Scan for the cell matching the given text and deliver its (x, y) coordinate at center. 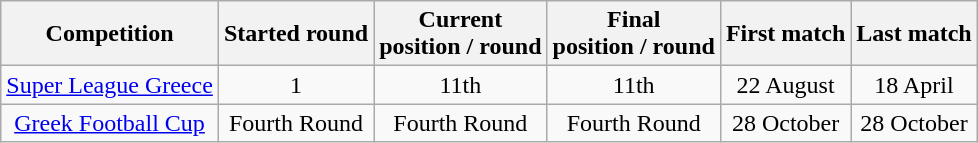
18 April (914, 85)
1 (296, 85)
Currentposition / round (460, 34)
Competition (110, 34)
First match (785, 34)
22 August (785, 85)
Super League Greece (110, 85)
Last match (914, 34)
Greek Football Cup (110, 123)
Started round (296, 34)
Finalposition / round (634, 34)
